Detect which cell encompasses the target text, then output its (X, Y) center coordinate. 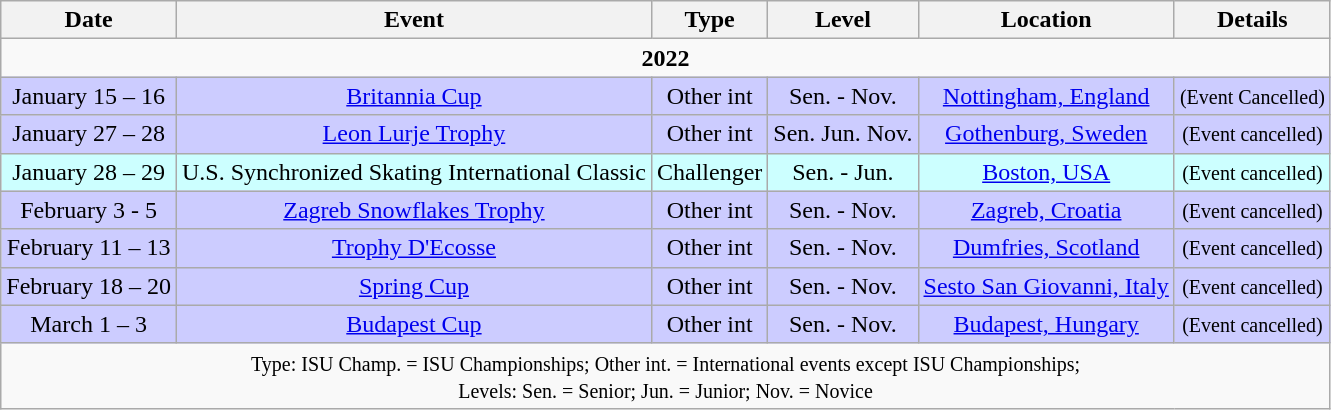
February 18 – 20 (89, 286)
(Event Cancelled) (1252, 96)
Sen. - Jun. (843, 172)
Leon Lurje Trophy (414, 134)
Nottingham, England (1046, 96)
Date (89, 20)
Zagreb, Croatia (1046, 210)
Level (843, 20)
Type (709, 20)
Challenger (709, 172)
February 11 – 13 (89, 248)
Britannia Cup (414, 96)
Budapest, Hungary (1046, 324)
Spring Cup (414, 286)
March 1 – 3 (89, 324)
Boston, USA (1046, 172)
Event (414, 20)
January 15 – 16 (89, 96)
Details (1252, 20)
Dumfries, Scotland (1046, 248)
U.S. Synchronized Skating International Classic (414, 172)
January 28 – 29 (89, 172)
January 27 – 28 (89, 134)
Sen. Jun. Nov. (843, 134)
Zagreb Snowflakes Trophy (414, 210)
Location (1046, 20)
Trophy D'Ecosse (414, 248)
Gothenburg, Sweden (1046, 134)
Budapest Cup (414, 324)
February 3 - 5 (89, 210)
Sesto San Giovanni, Italy (1046, 286)
Type: ISU Champ. = ISU Championships; Other int. = International events except ISU Championships;Levels: Sen. = Senior; Jun. = Junior; Nov. = Novice (666, 376)
2022 (666, 58)
